Pinpoint the cell where the given text exists, returning its [X, Y] midpoint coordinate. 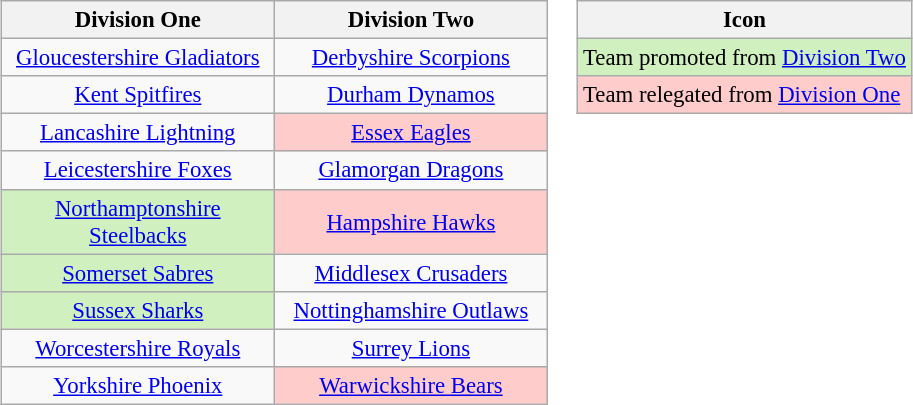
Somerset Sabres [138, 273]
Worcestershire Royals [138, 348]
Gloucestershire Gladiators [138, 58]
Sussex Sharks [138, 310]
Warwickshire Bears [410, 385]
Hampshire Hawks [410, 222]
Essex Eagles [410, 133]
Glamorgan Dragons [410, 170]
Northamptonshire Steelbacks [138, 222]
Yorkshire Phoenix [138, 385]
Derbyshire Scorpions [410, 58]
Middlesex Crusaders [410, 273]
Team promoted from Division Two [744, 58]
Division Two [410, 20]
Surrey Lions [410, 348]
Kent Spitfires [138, 95]
Durham Dynamos [410, 95]
Nottinghamshire Outlaws [410, 310]
Lancashire Lightning [138, 133]
Division One [138, 20]
Team relegated from Division One [744, 95]
Icon [744, 20]
Leicestershire Foxes [138, 170]
